From the cell containing the given text, extract its center point as [x, y] coordinate. 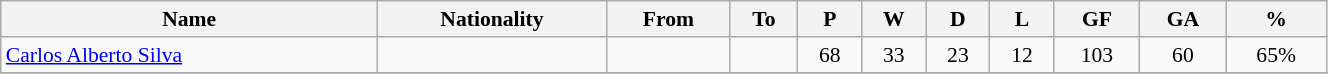
23 [958, 55]
GA [1183, 19]
From [668, 19]
103 [1097, 55]
Nationality [492, 19]
D [958, 19]
12 [1022, 55]
68 [830, 55]
33 [894, 55]
Name [190, 19]
60 [1183, 55]
GF [1097, 19]
L [1022, 19]
To [764, 19]
Carlos Alberto Silva [190, 55]
P [830, 19]
65% [1276, 55]
% [1276, 19]
W [894, 19]
